From the cell containing the given text, extract its center point as [X, Y] coordinate. 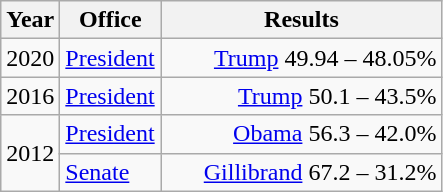
2016 [30, 96]
Results [302, 20]
2020 [30, 58]
2012 [30, 153]
Gillibrand 67.2 – 31.2% [302, 172]
Obama 56.3 – 42.0% [302, 134]
Senate [110, 172]
Year [30, 20]
Trump 50.1 – 43.5% [302, 96]
Trump 49.94 – 48.05% [302, 58]
Office [110, 20]
